Find where the given text appears and provide that cell's center as [x, y] coordinate. 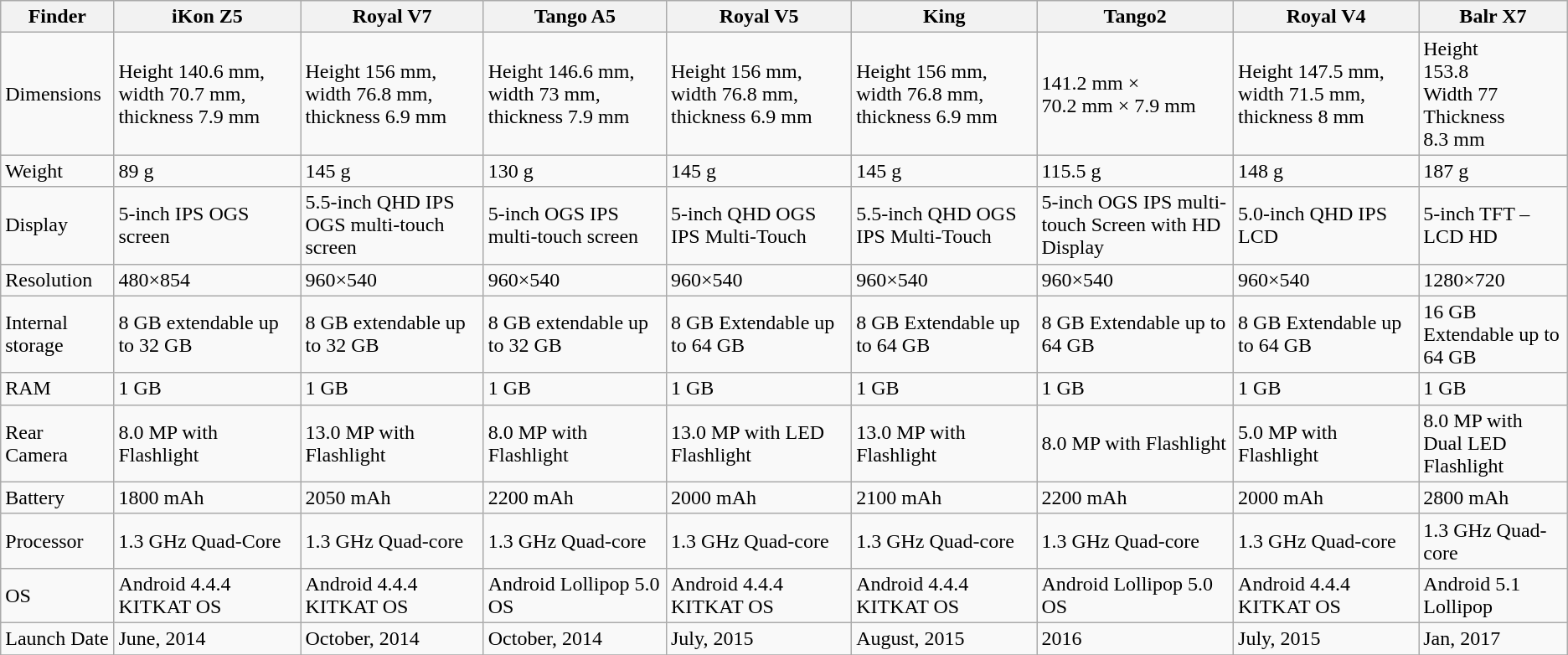
Tango A5 [575, 17]
Resolution [57, 280]
Processor [57, 541]
2016 [1136, 638]
5.0-inch QHD IPS LCD [1327, 225]
Weight [57, 171]
1280×720 [1493, 280]
Android 5.1 Lollipop [1493, 595]
13.0 MP with LED Flashlight [759, 443]
5-inch OGS IPS multi-touch Screen with HD Display [1136, 225]
148 g [1327, 171]
2050 mAh [392, 498]
Tango2 [1136, 17]
King [945, 17]
June, 2014 [208, 638]
Internal storage [57, 334]
Height153.8Width 77Thickness8.3 mm [1493, 94]
5-inch IPS OGS screen [208, 225]
Finder [57, 17]
Launch Date [57, 638]
Battery [57, 498]
Royal V7 [392, 17]
2100 mAh [945, 498]
187 g [1493, 171]
5-inch QHD OGS IPS Multi-Touch [759, 225]
89 g [208, 171]
iKon Z5 [208, 17]
Height 146.6 mm, width 73 mm, thickness 7.9 mm [575, 94]
RAM [57, 389]
141.2 mm × 70.2 mm × 7.9 mm [1136, 94]
5.5-inch QHD IPS OGS multi-touch screen [392, 225]
480×854 [208, 280]
Height 140.6 mm, width 70.7 mm, thickness 7.9 mm [208, 94]
8.0 MP with Dual LED Flashlight [1493, 443]
5.0 MP with Flashlight [1327, 443]
Royal V5 [759, 17]
2800 mAh [1493, 498]
5.5-inch QHD OGS IPS Multi-Touch [945, 225]
Display [57, 225]
16 GB Extendable up to 64 GB [1493, 334]
1.3 GHz Quad-Core [208, 541]
Royal V4 [1327, 17]
Rear Camera [57, 443]
5-inch TFT – LCD HD [1493, 225]
115.5 g [1136, 171]
Jan, 2017 [1493, 638]
5-inch OGS IPS multi-touch screen [575, 225]
August, 2015 [945, 638]
Balr X7 [1493, 17]
OS [57, 595]
130 g [575, 171]
1800 mAh [208, 498]
Dimensions [57, 94]
Height 147.5 mm, width 71.5 mm, thickness 8 mm [1327, 94]
